For the text-containing cell, return its midpoint in (x, y) coordinate format. 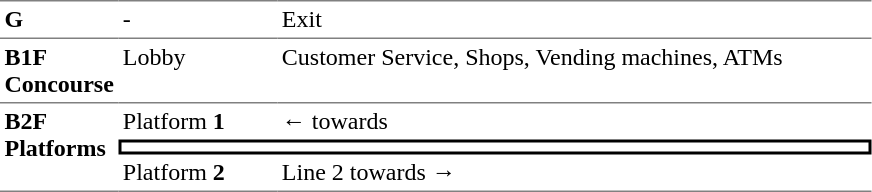
Line 2 towards → (574, 173)
Platform 2 (198, 173)
← towards (574, 122)
B1FConcourse (59, 71)
Lobby (198, 71)
Platform 1 (198, 122)
- (198, 19)
G (59, 19)
Customer Service, Shops, Vending machines, ATMs (574, 71)
Exit (574, 19)
B2FPlatforms (59, 148)
